Provide the [X, Y] coordinate of the cell's center where the given text is located.  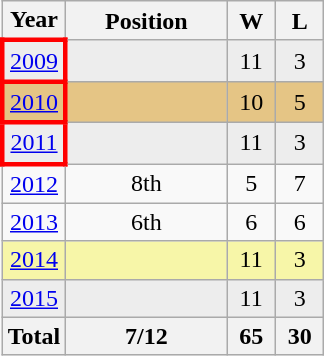
10 [252, 102]
2012 [34, 184]
Position [146, 21]
2009 [34, 60]
2015 [34, 298]
2010 [34, 102]
Total [34, 336]
6th [146, 222]
7 [300, 184]
Year [34, 21]
W [252, 21]
2014 [34, 260]
2011 [34, 142]
L [300, 21]
30 [300, 336]
7/12 [146, 336]
65 [252, 336]
2013 [34, 222]
8th [146, 184]
